Pinpoint the cell where the given text exists, returning its (X, Y) midpoint coordinate. 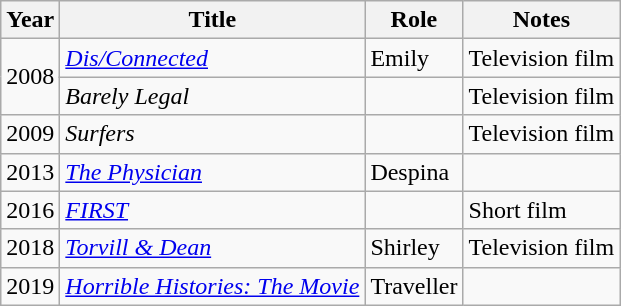
Barely Legal (212, 96)
Torvill & Dean (212, 248)
2019 (30, 286)
Shirley (414, 248)
2018 (30, 248)
Year (30, 20)
Role (414, 20)
Short film (542, 210)
2016 (30, 210)
2009 (30, 134)
FIRST (212, 210)
The Physician (212, 172)
2008 (30, 77)
Dis/Connected (212, 58)
Despina (414, 172)
Traveller (414, 286)
Notes (542, 20)
Horrible Histories: The Movie (212, 286)
2013 (30, 172)
Title (212, 20)
Surfers (212, 134)
Emily (414, 58)
